Provide the [x, y] coordinate of the cell's center where the given text is located.  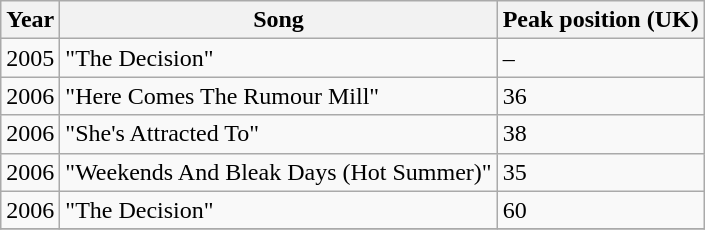
60 [600, 210]
Year [30, 20]
38 [600, 134]
36 [600, 96]
35 [600, 172]
2005 [30, 58]
"She's Attracted To" [278, 134]
– [600, 58]
Peak position (UK) [600, 20]
"Here Comes The Rumour Mill" [278, 96]
"Weekends And Bleak Days (Hot Summer)" [278, 172]
Song [278, 20]
